Capture the cell that displays the provided text and extract its (X, Y) central coordinate. 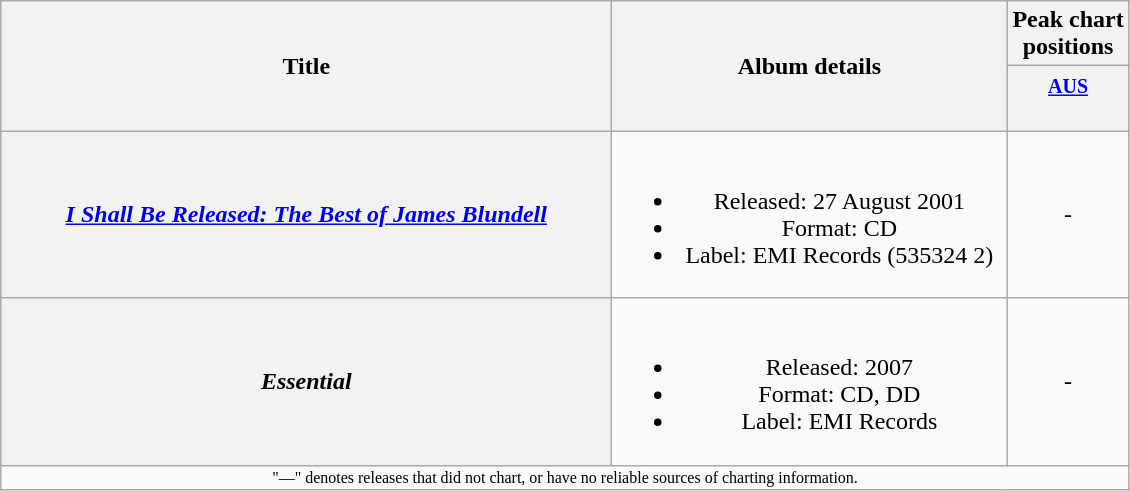
Peak chartpositions (1068, 34)
Title (306, 66)
I Shall Be Released: The Best of James Blundell (306, 214)
Released: 27 August 2001Format: CDLabel: EMI Records (535324 2) (810, 214)
Released: 2007Format: CD, DDLabel: EMI Records (810, 382)
"—" denotes releases that did not chart, or have no reliable sources of charting information. (565, 477)
Album details (810, 66)
AUS (1068, 98)
Essential (306, 382)
